Provide the (x, y) coordinate of the cell's center where the given text is located.  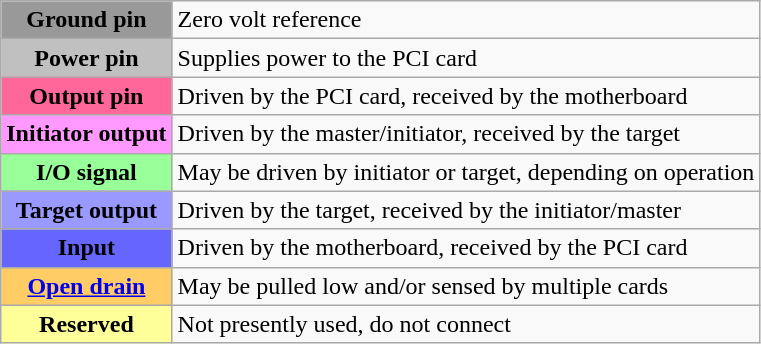
Open drain (86, 286)
Driven by the target, received by the initiator/master (466, 210)
Zero volt reference (466, 20)
Initiator output (86, 134)
Reserved (86, 324)
Driven by the master/initiator, received by the target (466, 134)
Power pin (86, 58)
Not presently used, do not connect (466, 324)
Target output (86, 210)
Input (86, 248)
Output pin (86, 96)
Ground pin (86, 20)
May be pulled low and/or sensed by multiple cards (466, 286)
Driven by the motherboard, received by the PCI card (466, 248)
May be driven by initiator or target, depending on operation (466, 172)
I/O signal (86, 172)
Supplies power to the PCI card (466, 58)
Driven by the PCI card, received by the motherboard (466, 96)
